Scan for the cell matching the given text and deliver its (x, y) coordinate at center. 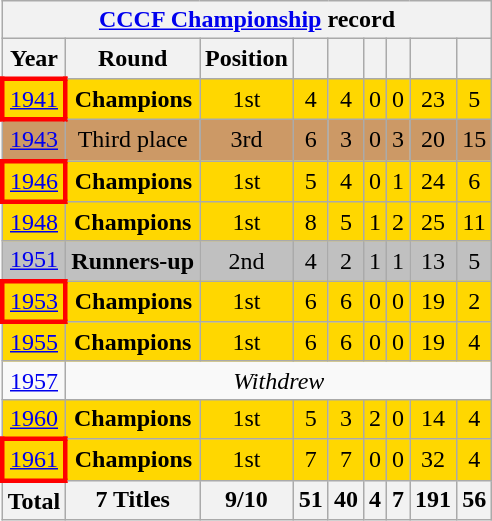
1953 (34, 302)
1957 (34, 380)
Third place (133, 140)
1961 (34, 460)
9/10 (247, 500)
CCCF Championship record (246, 20)
Round (133, 59)
11 (474, 222)
40 (346, 500)
1960 (34, 419)
25 (434, 222)
1943 (34, 140)
Total (34, 500)
20 (434, 140)
1955 (34, 342)
1948 (34, 222)
Runners-up (133, 261)
15 (474, 140)
56 (474, 500)
Position (247, 59)
191 (434, 500)
1946 (34, 180)
Withdrew (279, 380)
32 (434, 460)
8 (310, 222)
13 (434, 261)
14 (434, 419)
1951 (34, 261)
3rd (247, 140)
7 Titles (133, 500)
24 (434, 180)
51 (310, 500)
1941 (34, 98)
23 (434, 98)
2nd (247, 261)
Year (34, 59)
